Search for the cell housing the specified text and yield its (X, Y) center coordinate. 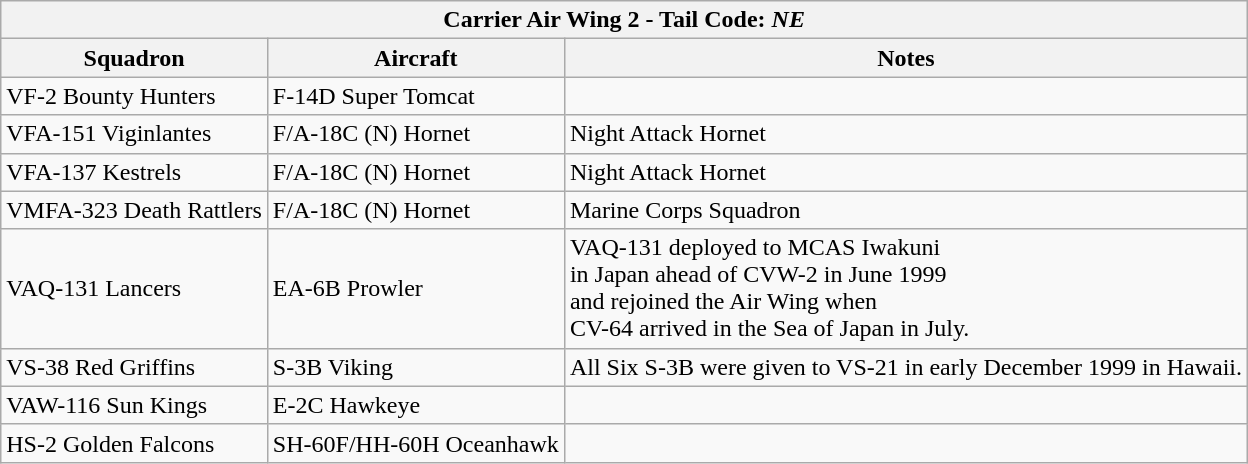
VFA-137 Kestrels (134, 172)
Notes (906, 58)
VAQ-131 deployed to MCAS Iwakuniin Japan ahead of CVW-2 in June 1999and rejoined the Air Wing whenCV-64 arrived in the Sea of Japan in July. (906, 288)
Carrier Air Wing 2 - Tail Code: NE (624, 20)
S-3B Viking (416, 367)
All Six S-3B were given to VS-21 in early December 1999 in Hawaii. (906, 367)
VAQ-131 Lancers (134, 288)
Aircraft (416, 58)
Squadron (134, 58)
EA-6B Prowler (416, 288)
SH-60F/HH-60H Oceanhawk (416, 443)
F-14D Super Tomcat (416, 96)
VAW-116 Sun Kings (134, 405)
Marine Corps Squadron (906, 210)
VS-38 Red Griffins (134, 367)
HS-2 Golden Falcons (134, 443)
E-2C Hawkeye (416, 405)
VMFA-323 Death Rattlers (134, 210)
VF-2 Bounty Hunters (134, 96)
VFA-151 Viginlantes (134, 134)
